Pinpoint the cell where the given text exists, returning its (X, Y) midpoint coordinate. 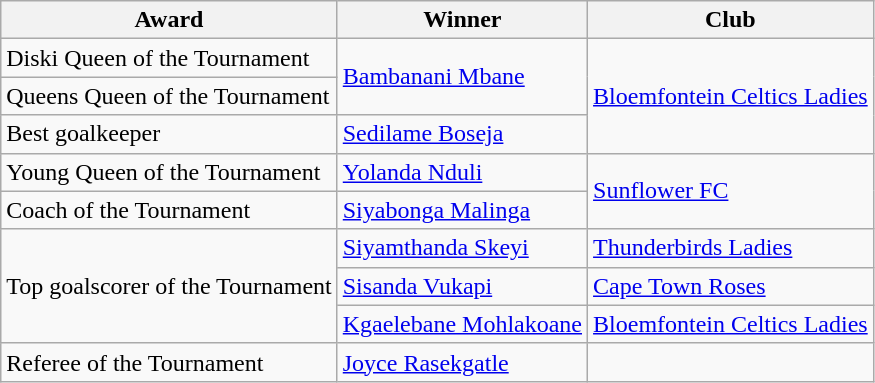
Award (169, 20)
Queens Queen of the Tournament (169, 96)
Cape Town Roses (731, 286)
Diski Queen of the Tournament (169, 58)
Sisanda Vukapi (462, 286)
Siyamthanda Skeyi (462, 248)
Yolanda Nduli (462, 172)
Winner (462, 20)
Sedilame Boseja (462, 134)
Club (731, 20)
Top goalscorer of the Tournament (169, 286)
Referee of the Tournament (169, 362)
Young Queen of the Tournament (169, 172)
Joyce Rasekgatle (462, 362)
Siyabonga Malinga (462, 210)
Coach of the Tournament (169, 210)
Sunflower FC (731, 191)
Kgaelebane Mohlakoane (462, 324)
Best goalkeeper (169, 134)
Bambanani Mbane (462, 77)
Thunderbirds Ladies (731, 248)
